Return the (X, Y) coordinate for the center point of the cell that contains the specified text.  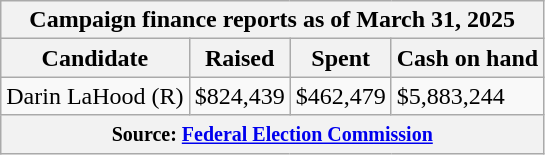
$824,439 (240, 96)
Cash on hand (467, 58)
Campaign finance reports as of March 31, 2025 (272, 20)
Spent (340, 58)
Darin LaHood (R) (95, 96)
Source: Federal Election Commission (272, 134)
$462,479 (340, 96)
Raised (240, 58)
Candidate (95, 58)
$5,883,244 (467, 96)
